Provide the [X, Y] coordinate of the cell's center where the given text is located.  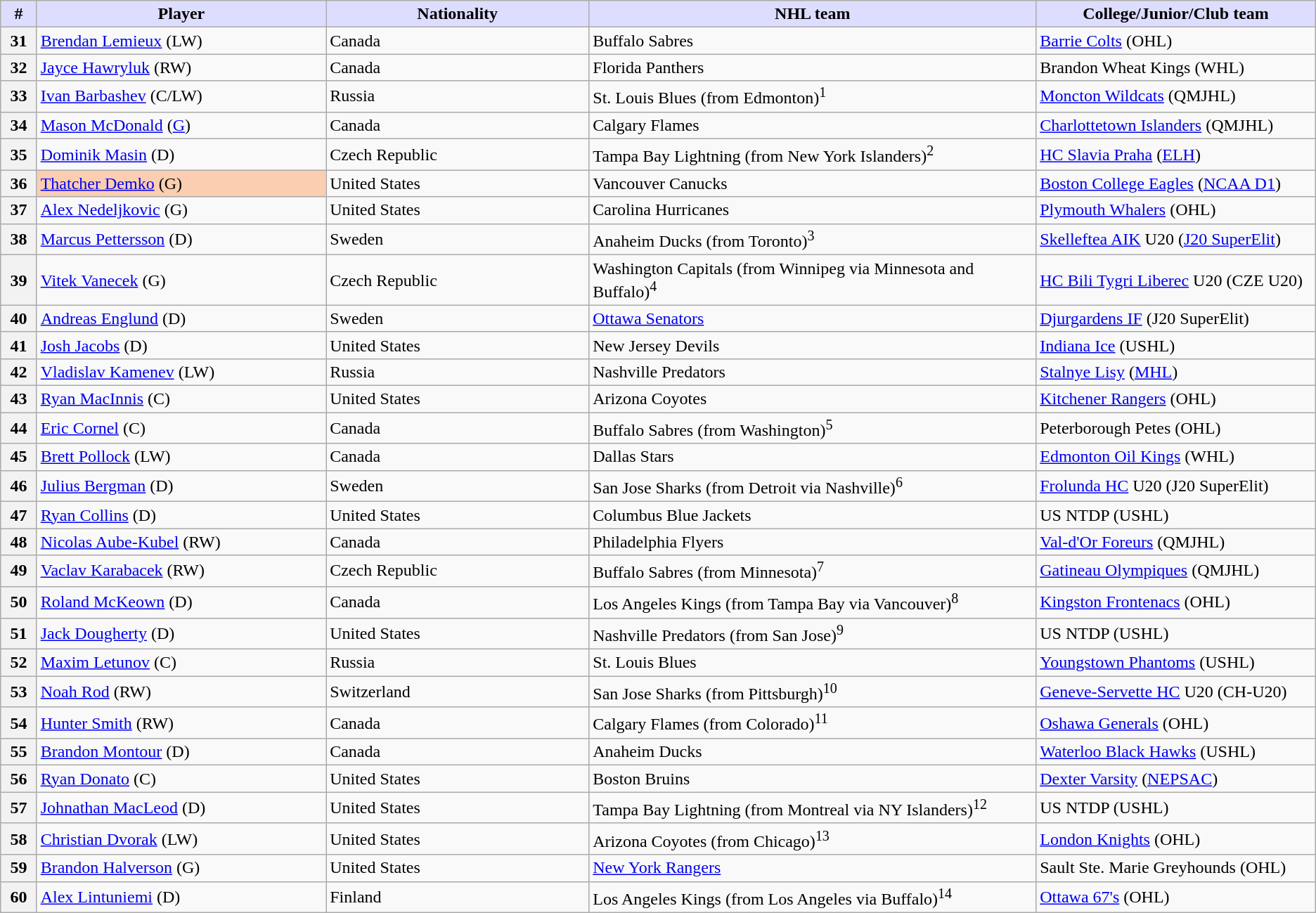
San Jose Sharks (from Detroit via Nashville)6 [813, 486]
New Jersey Devils [813, 345]
# [18, 14]
56 [18, 779]
Youngstown Phantoms (USHL) [1176, 663]
Ryan MacInnis (C) [181, 399]
43 [18, 399]
44 [18, 429]
Columbus Blue Jackets [813, 515]
Jack Dougherty (D) [181, 634]
Indiana Ice (USHL) [1176, 345]
Anaheim Ducks [813, 752]
Alex Nedeljkovic (G) [181, 210]
Johnathan MacLeod (D) [181, 808]
Buffalo Sabres (from Washington)5 [813, 429]
Boston Bruins [813, 779]
Skelleftea AIK U20 (J20 SuperElit) [1176, 239]
St. Louis Blues [813, 663]
Charlottetown Islanders (QMJHL) [1176, 125]
Los Angeles Kings (from Los Angeles via Buffalo)14 [813, 897]
Brandon Halverson (G) [181, 868]
Geneve-Servette HC U20 (CH-U20) [1176, 692]
Barrie Colts (OHL) [1176, 41]
Kitchener Rangers (OHL) [1176, 399]
Josh Jacobs (D) [181, 345]
Christian Dvorak (LW) [181, 839]
College/Junior/Club team [1176, 14]
Jayce Hawryluk (RW) [181, 67]
Buffalo Sabres [813, 41]
39 [18, 280]
Brandon Montour (D) [181, 752]
Plymouth Whalers (OHL) [1176, 210]
Ottawa 67's (OHL) [1176, 897]
Boston College Eagles (NCAA D1) [1176, 183]
Florida Panthers [813, 67]
Nicolas Aube-Kubel (RW) [181, 542]
Brendan Lemieux (LW) [181, 41]
Ryan Collins (D) [181, 515]
HC Slavia Praha (ELH) [1176, 155]
Switzerland [458, 692]
37 [18, 210]
Andreas Englund (D) [181, 318]
33 [18, 97]
Nationality [458, 14]
St. Louis Blues (from Edmonton)1 [813, 97]
Carolina Hurricanes [813, 210]
Arizona Coyotes [813, 399]
35 [18, 155]
NHL team [813, 14]
Roland McKeown (D) [181, 602]
50 [18, 602]
34 [18, 125]
Washington Capitals (from Winnipeg via Minnesota and Buffalo)4 [813, 280]
Peterborough Petes (OHL) [1176, 429]
Sault Ste. Marie Greyhounds (OHL) [1176, 868]
New York Rangers [813, 868]
Tampa Bay Lightning (from Montreal via NY Islanders)12 [813, 808]
40 [18, 318]
60 [18, 897]
Calgary Flames (from Colorado)11 [813, 723]
Gatineau Olympiques (QMJHL) [1176, 571]
London Knights (OHL) [1176, 839]
Oshawa Generals (OHL) [1176, 723]
58 [18, 839]
38 [18, 239]
Tampa Bay Lightning (from New York Islanders)2 [813, 155]
Ottawa Senators [813, 318]
46 [18, 486]
54 [18, 723]
Julius Bergman (D) [181, 486]
Arizona Coyotes (from Chicago)13 [813, 839]
Eric Cornel (C) [181, 429]
Kingston Frontenacs (OHL) [1176, 602]
Djurgardens IF (J20 SuperElit) [1176, 318]
Vaclav Karabacek (RW) [181, 571]
47 [18, 515]
Waterloo Black Hawks (USHL) [1176, 752]
Brandon Wheat Kings (WHL) [1176, 67]
Calgary Flames [813, 125]
49 [18, 571]
Buffalo Sabres (from Minnesota)7 [813, 571]
32 [18, 67]
Philadelphia Flyers [813, 542]
Nashville Predators (from San Jose)9 [813, 634]
Stalnye Lisy (MHL) [1176, 372]
Nashville Predators [813, 372]
Vladislav Kamenev (LW) [181, 372]
Dallas Stars [813, 457]
48 [18, 542]
Maxim Letunov (C) [181, 663]
53 [18, 692]
Noah Rod (RW) [181, 692]
51 [18, 634]
Brett Pollock (LW) [181, 457]
57 [18, 808]
San Jose Sharks (from Pittsburgh)10 [813, 692]
Thatcher Demko (G) [181, 183]
42 [18, 372]
Hunter Smith (RW) [181, 723]
Dexter Varsity (NEPSAC) [1176, 779]
Moncton Wildcats (QMJHL) [1176, 97]
36 [18, 183]
Player [181, 14]
HC Bili Tygri Liberec U20 (CZE U20) [1176, 280]
55 [18, 752]
Ivan Barbashev (C/LW) [181, 97]
31 [18, 41]
Anaheim Ducks (from Toronto)3 [813, 239]
Alex Lintuniemi (D) [181, 897]
Vitek Vanecek (G) [181, 280]
52 [18, 663]
Mason McDonald (G) [181, 125]
Ryan Donato (C) [181, 779]
Dominik Masin (D) [181, 155]
Los Angeles Kings (from Tampa Bay via Vancouver)8 [813, 602]
Marcus Pettersson (D) [181, 239]
41 [18, 345]
45 [18, 457]
Finland [458, 897]
Frolunda HC U20 (J20 SuperElit) [1176, 486]
Vancouver Canucks [813, 183]
Val-d'Or Foreurs (QMJHL) [1176, 542]
Edmonton Oil Kings (WHL) [1176, 457]
59 [18, 868]
